Pinpoint the cell where the given text exists, returning its [x, y] midpoint coordinate. 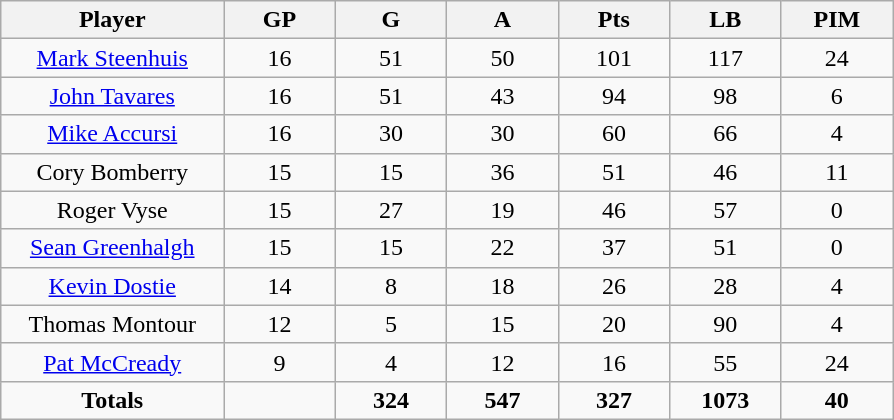
117 [726, 58]
1073 [726, 400]
PIM [837, 20]
40 [837, 400]
5 [390, 324]
Totals [112, 400]
94 [614, 96]
Pts [614, 20]
20 [614, 324]
Cory Bomberry [112, 172]
66 [726, 134]
Player [112, 20]
19 [502, 210]
Thomas Montour [112, 324]
Kevin Dostie [112, 286]
Roger Vyse [112, 210]
50 [502, 58]
101 [614, 58]
GP [280, 20]
43 [502, 96]
8 [390, 286]
LB [726, 20]
324 [390, 400]
Mark Steenhuis [112, 58]
11 [837, 172]
22 [502, 248]
55 [726, 362]
60 [614, 134]
57 [726, 210]
37 [614, 248]
Pat McCready [112, 362]
14 [280, 286]
Mike Accursi [112, 134]
27 [390, 210]
327 [614, 400]
98 [726, 96]
28 [726, 286]
9 [280, 362]
G [390, 20]
36 [502, 172]
Sean Greenhalgh [112, 248]
A [502, 20]
26 [614, 286]
547 [502, 400]
6 [837, 96]
John Tavares [112, 96]
18 [502, 286]
90 [726, 324]
